Return [x, y] of the center of cell containing provided text 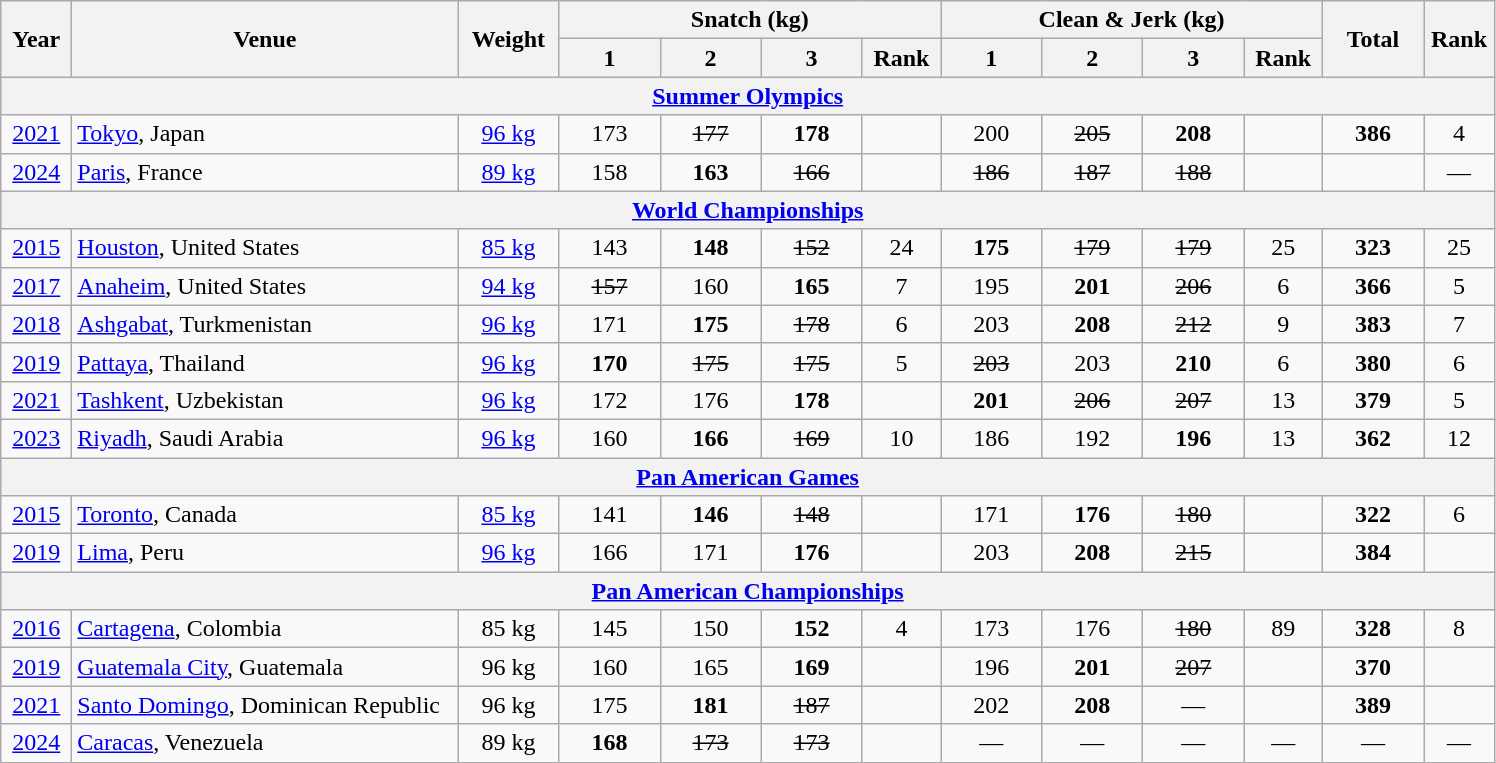
Ashgabat, Turkmenistan [265, 324]
89 [1284, 629]
328 [1372, 629]
143 [610, 248]
177 [710, 134]
362 [1372, 438]
389 [1372, 705]
Paris, France [265, 172]
Pan American Championships [748, 591]
195 [992, 286]
172 [610, 400]
322 [1372, 515]
383 [1372, 324]
9 [1284, 324]
146 [710, 515]
Toronto, Canada [265, 515]
384 [1372, 553]
Total [1372, 39]
Pan American Games [748, 477]
2018 [36, 324]
94 kg [508, 286]
Caracas, Venezuela [265, 743]
210 [1194, 362]
215 [1194, 553]
366 [1372, 286]
158 [610, 172]
202 [992, 705]
Riyadh, Saudi Arabia [265, 438]
Santo Domingo, Dominican Republic [265, 705]
2016 [36, 629]
205 [1092, 134]
192 [1092, 438]
Pattaya, Thailand [265, 362]
380 [1372, 362]
386 [1372, 134]
10 [902, 438]
Houston, United States [265, 248]
181 [710, 705]
170 [610, 362]
157 [610, 286]
188 [1194, 172]
323 [1372, 248]
Venue [265, 39]
2023 [36, 438]
World Championships [748, 210]
212 [1194, 324]
Guatemala City, Guatemala [265, 667]
Year [36, 39]
24 [902, 248]
Cartagena, Colombia [265, 629]
Clean & Jerk (kg) [1132, 20]
150 [710, 629]
163 [710, 172]
200 [992, 134]
370 [1372, 667]
2017 [36, 286]
8 [1460, 629]
168 [610, 743]
Anaheim, United States [265, 286]
Summer Olympics [748, 96]
379 [1372, 400]
Snatch (kg) [750, 20]
12 [1460, 438]
Tokyo, Japan [265, 134]
Lima, Peru [265, 553]
141 [610, 515]
Weight [508, 39]
145 [610, 629]
Tashkent, Uzbekistan [265, 400]
